Pinpoint the cell where the given text exists, returning its [X, Y] midpoint coordinate. 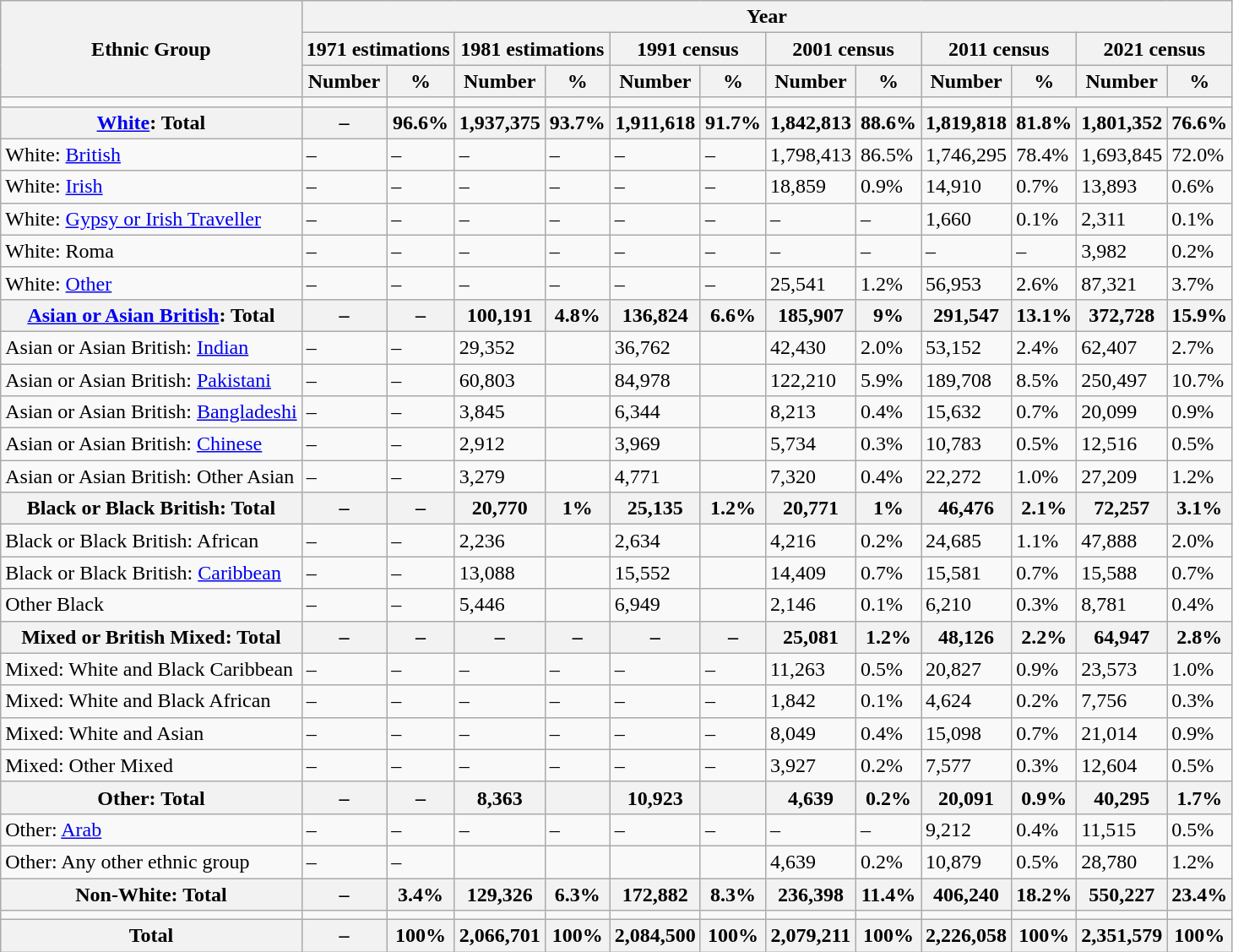
1,660 [966, 219]
2,912 [500, 444]
236,398 [811, 895]
2.8% [1199, 637]
8.3% [733, 895]
3,845 [500, 412]
1,798,413 [811, 155]
72.0% [1199, 155]
5,734 [811, 444]
25,081 [811, 637]
550,227 [1122, 895]
2,311 [1122, 219]
White: Other [151, 283]
Other: Total [151, 797]
96.6% [421, 122]
18.2% [1044, 895]
14,409 [811, 573]
20,099 [1122, 412]
2,634 [655, 541]
Other Black [151, 605]
10,923 [655, 797]
6.6% [733, 315]
14,910 [966, 187]
15,098 [966, 733]
Other: Arab [151, 830]
12,516 [1122, 444]
1,801,352 [1122, 122]
1971 estimations [378, 49]
Black or Black British: Caribbean [151, 573]
27,209 [1122, 476]
Asian or Asian British: Other Asian [151, 476]
25,541 [811, 283]
7,577 [966, 765]
88.6% [888, 122]
7,756 [1122, 701]
White: Total [151, 122]
46,476 [966, 509]
4,771 [655, 476]
100,191 [500, 315]
40,295 [1122, 797]
Total [151, 936]
29,352 [500, 347]
53,152 [966, 347]
2,079,211 [811, 936]
2.7% [1199, 347]
28,780 [1122, 862]
250,497 [1122, 379]
2,066,701 [500, 936]
1,842,813 [811, 122]
3.7% [1199, 283]
White: Irish [151, 187]
3,982 [1122, 251]
3,969 [655, 444]
2,084,500 [655, 936]
3,927 [811, 765]
0.6% [1199, 187]
7,320 [811, 476]
4,216 [811, 541]
Mixed: White and Black Caribbean [151, 669]
Year [767, 17]
172,882 [655, 895]
3.1% [1199, 509]
13.1% [1044, 315]
3,279 [500, 476]
185,907 [811, 315]
8,781 [1122, 605]
60,803 [500, 379]
2.2% [1044, 637]
12,604 [1122, 765]
25,135 [655, 509]
Asian or Asian British: Bangladeshi [151, 412]
93.7% [578, 122]
21,014 [1122, 733]
3.4% [421, 895]
Other: Any other ethnic group [151, 862]
White: British [151, 155]
Mixed: White and Black African [151, 701]
24,685 [966, 541]
9% [888, 315]
Black or Black British: Total [151, 509]
81.8% [1044, 122]
78.4% [1044, 155]
15,588 [1122, 573]
Mixed: Other Mixed [151, 765]
87,321 [1122, 283]
84,978 [655, 379]
48,126 [966, 637]
15.9% [1199, 315]
1,693,845 [1122, 155]
76.6% [1199, 122]
23.4% [1199, 895]
2,236 [500, 541]
Non-White: Total [151, 895]
Mixed: White and Asian [151, 733]
18,859 [811, 187]
129,326 [500, 895]
20,091 [966, 797]
11.4% [888, 895]
36,762 [655, 347]
8,213 [811, 412]
6,210 [966, 605]
15,552 [655, 573]
91.7% [733, 122]
122,210 [811, 379]
1,746,295 [966, 155]
56,953 [966, 283]
Asian or Asian British: Indian [151, 347]
2,351,579 [1122, 936]
72,257 [1122, 509]
4,624 [966, 701]
1,911,618 [655, 122]
10,879 [966, 862]
2,226,058 [966, 936]
20,827 [966, 669]
10,783 [966, 444]
291,547 [966, 315]
Asian or Asian British: Pakistani [151, 379]
23,573 [1122, 669]
5.9% [888, 379]
64,947 [1122, 637]
11,515 [1122, 830]
42,430 [811, 347]
1991 census [687, 49]
10.7% [1199, 379]
15,632 [966, 412]
6.3% [578, 895]
20,771 [811, 509]
136,824 [655, 315]
8,049 [811, 733]
Ethnic Group [151, 49]
1981 estimations [532, 49]
2021 census [1154, 49]
9,212 [966, 830]
86.5% [888, 155]
2,146 [811, 605]
Asian or Asian British: Total [151, 315]
White: Roma [151, 251]
20,770 [500, 509]
11,263 [811, 669]
1,819,818 [966, 122]
Asian or Asian British: Chinese [151, 444]
2.1% [1044, 509]
13,088 [500, 573]
6,949 [655, 605]
8.5% [1044, 379]
5,446 [500, 605]
2.4% [1044, 347]
2011 census [999, 49]
6,344 [655, 412]
406,240 [966, 895]
13,893 [1122, 187]
2.6% [1044, 283]
2001 census [843, 49]
Mixed or British Mixed: Total [151, 637]
62,407 [1122, 347]
15,581 [966, 573]
47,888 [1122, 541]
189,708 [966, 379]
1,842 [811, 701]
Black or Black British: African [151, 541]
1.7% [1199, 797]
White: Gypsy or Irish Traveller [151, 219]
1.1% [1044, 541]
4.8% [578, 315]
22,272 [966, 476]
1,937,375 [500, 122]
8,363 [500, 797]
372,728 [1122, 315]
